Pinpoint the cell where the given text exists, returning its [X, Y] midpoint coordinate. 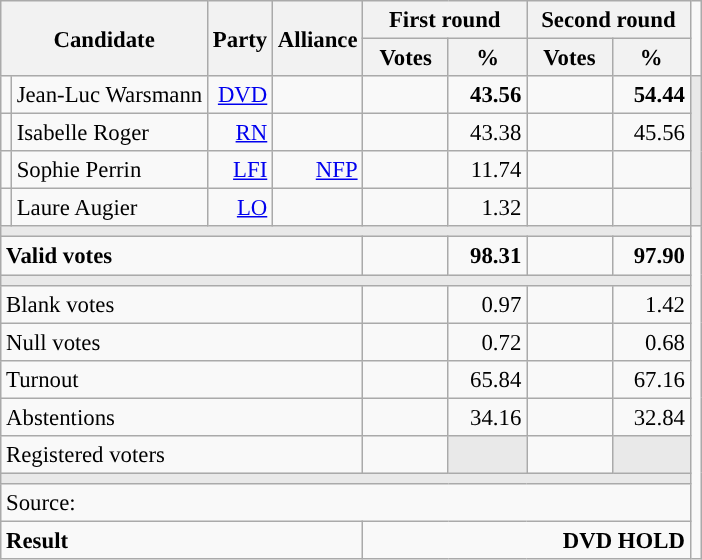
Sophie Perrin [109, 170]
Abstentions [182, 417]
11.74 [487, 170]
32.84 [651, 417]
0.97 [487, 304]
Result [182, 540]
Second round [609, 20]
97.90 [651, 256]
DVD HOLD [526, 540]
First round [445, 20]
RN [240, 133]
Candidate [104, 38]
LO [240, 208]
Isabelle Roger [109, 133]
DVD [240, 95]
Source: [346, 503]
Jean-Luc Warsmann [109, 95]
65.84 [487, 379]
Turnout [182, 379]
45.56 [651, 133]
1.42 [651, 304]
34.16 [487, 417]
LFI [240, 170]
98.31 [487, 256]
Laure Augier [109, 208]
Registered voters [182, 455]
0.72 [487, 342]
43.38 [487, 133]
NFP [318, 170]
43.56 [487, 95]
54.44 [651, 95]
0.68 [651, 342]
Party [240, 38]
Blank votes [182, 304]
Null votes [182, 342]
67.16 [651, 379]
1.32 [487, 208]
Valid votes [182, 256]
Alliance [318, 38]
